Capture the cell that displays the provided text and extract its (X, Y) central coordinate. 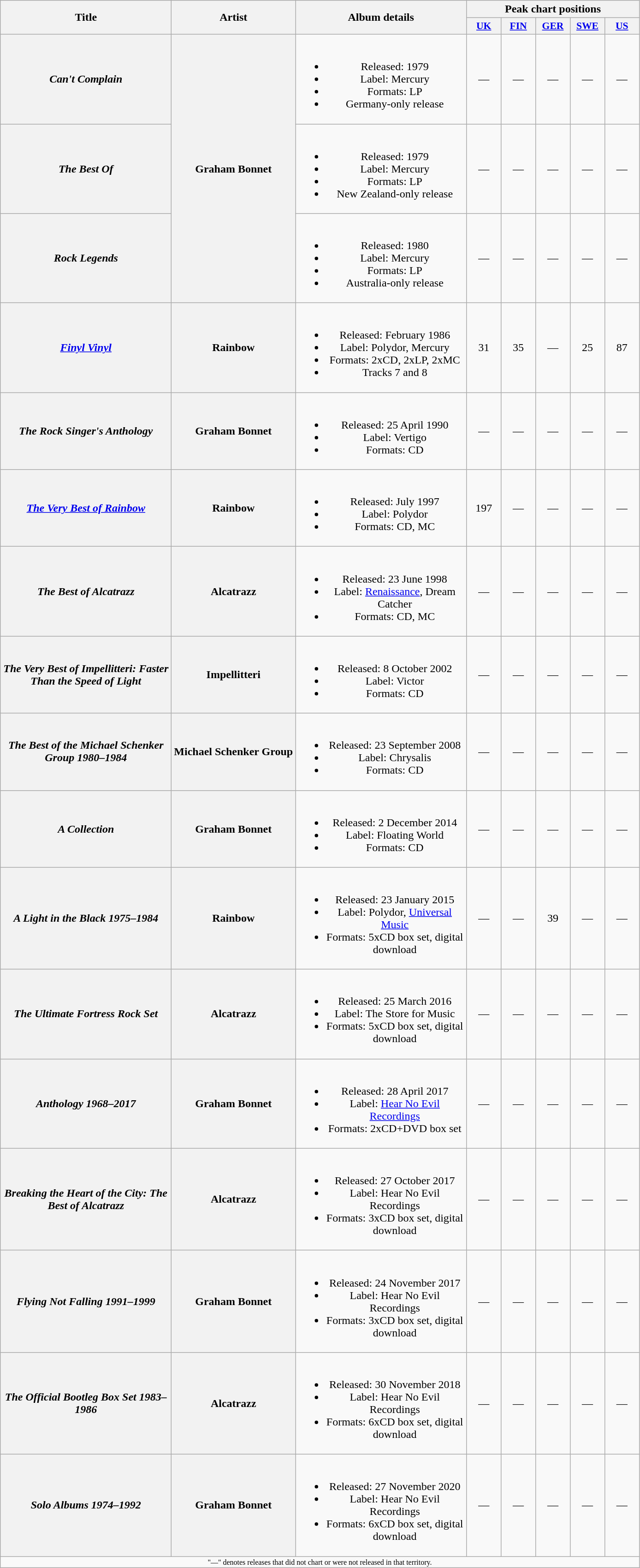
Artist (233, 18)
FIN (518, 26)
Released: 1979Label: MercuryFormats: LPGermany-only release (381, 79)
35 (518, 348)
Anthology 1968–2017 (86, 1103)
Can't Complain (86, 79)
The Best of the Michael Schenker Group 1980–1984 (86, 752)
The Very Best of Rainbow (86, 508)
Released: February 1986Label: Polydor, MercuryFormats: 2xCD, 2xLP, 2xMCTracks 7 and 8 (381, 348)
Album details (381, 18)
25 (587, 348)
39 (553, 918)
GER (553, 26)
Solo Albums 1974–1992 (86, 1505)
Impellitteri (233, 674)
Released: 1979Label: MercuryFormats: LPNew Zealand-only release (381, 168)
Breaking the Heart of the City: The Best of Alcatrazz (86, 1199)
The Best of Alcatrazz (86, 591)
The Ultimate Fortress Rock Set (86, 1014)
SWE (587, 26)
The Official Bootleg Box Set 1983–1986 (86, 1403)
Michael Schenker Group (233, 752)
87 (622, 348)
Released: July 1997Label: PolydorFormats: CD, MC (381, 508)
Released: 23 September 2008Label: ChrysalisFormats: CD (381, 752)
Released: 23 June 1998Label: Renaissance, Dream CatcherFormats: CD, MC (381, 591)
Released: 25 April 1990Label: VertigoFormats: CD (381, 431)
Released: 24 November 2017Label: Hear No Evil RecordingsFormats: 3xCD box set, digital download (381, 1301)
Released: 2 December 2014Label: Floating WorldFormats: CD (381, 829)
Released: 25 March 2016Label: The Store for MusicFormats: 5xCD box set, digital download (381, 1014)
Finyl Vinyl (86, 348)
The Rock Singer's Anthology (86, 431)
US (622, 26)
Released: 28 April 2017Label: Hear No Evil RecordingsFormats: 2xCD+DVD box set (381, 1103)
Released: 23 January 2015Label: Polydor, Universal MusicFormats: 5xCD box set, digital download (381, 918)
Title (86, 18)
Rock Legends (86, 258)
"—" denotes releases that did not chart or were not released in that territory. (320, 1562)
Peak chart positions (553, 9)
Released: 27 November 2020Label: Hear No Evil RecordingsFormats: 6xCD box set, digital download (381, 1505)
Released: 30 November 2018Label: Hear No Evil RecordingsFormats: 6xCD box set, digital download (381, 1403)
Released: 1980Label: MercuryFormats: LPAustralia-only release (381, 258)
The Very Best of Impellitteri: Faster Than the Speed of Light (86, 674)
Released: 8 October 2002Label: VictorFormats: CD (381, 674)
UK (484, 26)
Flying Not Falling 1991–1999 (86, 1301)
A Light in the Black 1975–1984 (86, 918)
Released: 27 October 2017Label: Hear No Evil RecordingsFormats: 3xCD box set, digital download (381, 1199)
31 (484, 348)
A Collection (86, 829)
The Best Of (86, 168)
197 (484, 508)
